Determine the (x, y) coordinate at the center of the cell enclosing the given text.  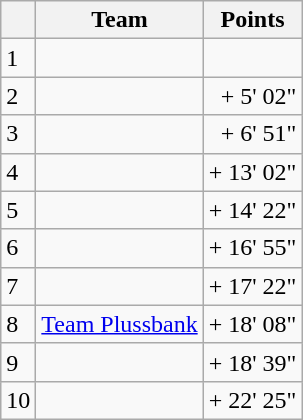
+ 18' 39" (252, 362)
+ 5' 02" (252, 96)
8 (18, 324)
+ 13' 02" (252, 172)
6 (18, 248)
5 (18, 210)
Points (252, 20)
Team (120, 20)
+ 16' 55" (252, 248)
10 (18, 400)
+ 14' 22" (252, 210)
+ 17' 22" (252, 286)
3 (18, 134)
1 (18, 58)
+ 22' 25" (252, 400)
2 (18, 96)
7 (18, 286)
+ 6' 51" (252, 134)
9 (18, 362)
Team Plussbank (120, 324)
+ 18' 08" (252, 324)
4 (18, 172)
